Provide the [x, y] coordinate of the cell's center where the given text is located.  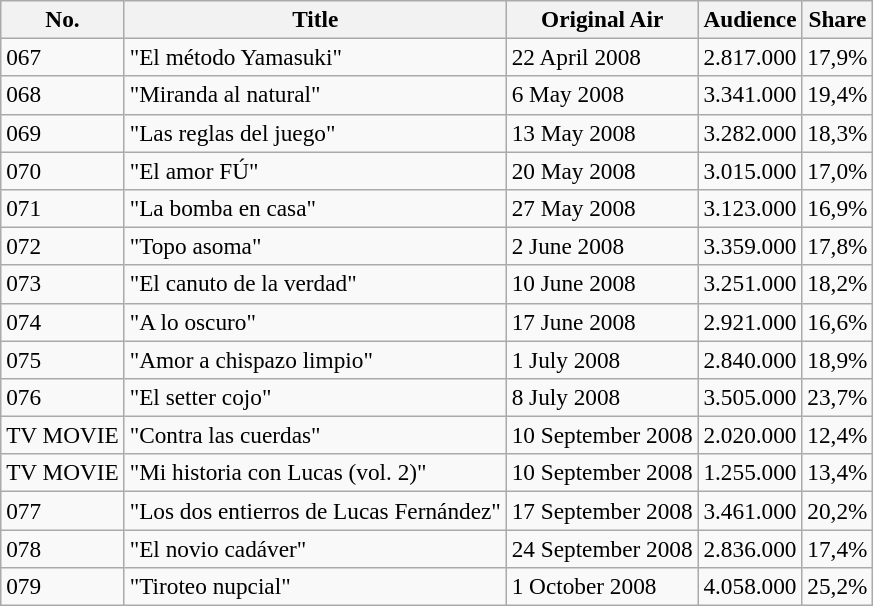
16,6% [838, 322]
2.836.000 [750, 548]
3.341.000 [750, 95]
"Los dos entierros de Lucas Fernández" [315, 510]
3.123.000 [750, 208]
2.921.000 [750, 322]
17,9% [838, 57]
"Miranda al natural" [315, 95]
3.461.000 [750, 510]
067 [62, 57]
071 [62, 208]
18,3% [838, 133]
17 September 2008 [602, 510]
2.817.000 [750, 57]
1.255.000 [750, 473]
072 [62, 246]
3.282.000 [750, 133]
3.505.000 [750, 397]
Original Air [602, 19]
13,4% [838, 473]
1 October 2008 [602, 586]
13 May 2008 [602, 133]
"Contra las cuerdas" [315, 435]
8 July 2008 [602, 397]
078 [62, 548]
12,4% [838, 435]
"El novio cadáver" [315, 548]
3.015.000 [750, 170]
20 May 2008 [602, 170]
2 June 2008 [602, 246]
17,4% [838, 548]
"Amor a chispazo limpio" [315, 359]
"El amor FÚ" [315, 170]
"Topo asoma" [315, 246]
077 [62, 510]
"El canuto de la verdad" [315, 284]
"Mi historia con Lucas (vol. 2)" [315, 473]
16,9% [838, 208]
1 July 2008 [602, 359]
"Tiroteo nupcial" [315, 586]
10 June 2008 [602, 284]
"El setter cojo" [315, 397]
17,0% [838, 170]
4.058.000 [750, 586]
074 [62, 322]
27 May 2008 [602, 208]
19,4% [838, 95]
2.020.000 [750, 435]
25,2% [838, 586]
073 [62, 284]
18,9% [838, 359]
079 [62, 586]
20,2% [838, 510]
Audience [750, 19]
068 [62, 95]
22 April 2008 [602, 57]
No. [62, 19]
"La bomba en casa" [315, 208]
6 May 2008 [602, 95]
23,7% [838, 397]
075 [62, 359]
069 [62, 133]
3.359.000 [750, 246]
18,2% [838, 284]
17,8% [838, 246]
076 [62, 397]
"El método Yamasuki" [315, 57]
3.251.000 [750, 284]
2.840.000 [750, 359]
070 [62, 170]
24 September 2008 [602, 548]
Share [838, 19]
"A lo oscuro" [315, 322]
"Las reglas del juego" [315, 133]
Title [315, 19]
17 June 2008 [602, 322]
